Extract the (x, y) coordinate from the center of the cell holding the provided text.  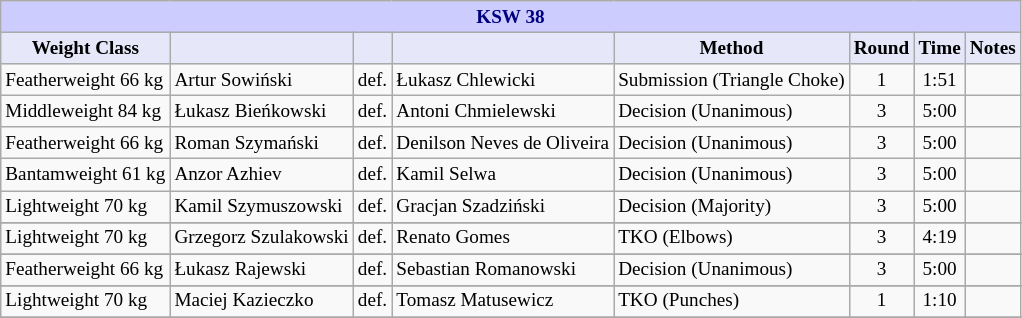
Sebastian Romanowski (503, 270)
4:19 (940, 238)
Artur Sowiński (262, 80)
Renato Gomes (503, 238)
1:51 (940, 80)
Denilson Neves de Oliveira (503, 143)
Grzegorz Szulakowski (262, 238)
Roman Szymański (262, 143)
Time (940, 48)
TKO (Punches) (732, 301)
TKO (Elbows) (732, 238)
Kamil Szymuszowski (262, 206)
Middleweight 84 kg (86, 111)
Weight Class (86, 48)
Łukasz Rajewski (262, 270)
1:10 (940, 301)
Method (732, 48)
Bantamweight 61 kg (86, 175)
KSW 38 (510, 17)
Tomasz Matusewicz (503, 301)
Łukasz Chlewicki (503, 80)
Anzor Azhiev (262, 175)
Decision (Majority) (732, 206)
Antoni Chmielewski (503, 111)
Round (882, 48)
Maciej Kazieczko (262, 301)
Submission (Triangle Choke) (732, 80)
Kamil Selwa (503, 175)
Gracjan Szadziński (503, 206)
Łukasz Bieńkowski (262, 111)
Notes (992, 48)
